Capture the cell that displays the provided text and extract its (x, y) central coordinate. 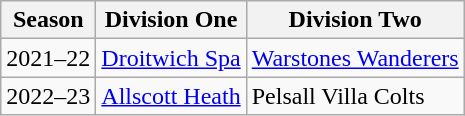
Pelsall Villa Colts (355, 96)
Warstones Wanderers (355, 58)
Division Two (355, 20)
Allscott Heath (171, 96)
2022–23 (48, 96)
Droitwich Spa (171, 58)
Division One (171, 20)
Season (48, 20)
2021–22 (48, 58)
